From the cell containing the given text, extract its center point as (x, y) coordinate. 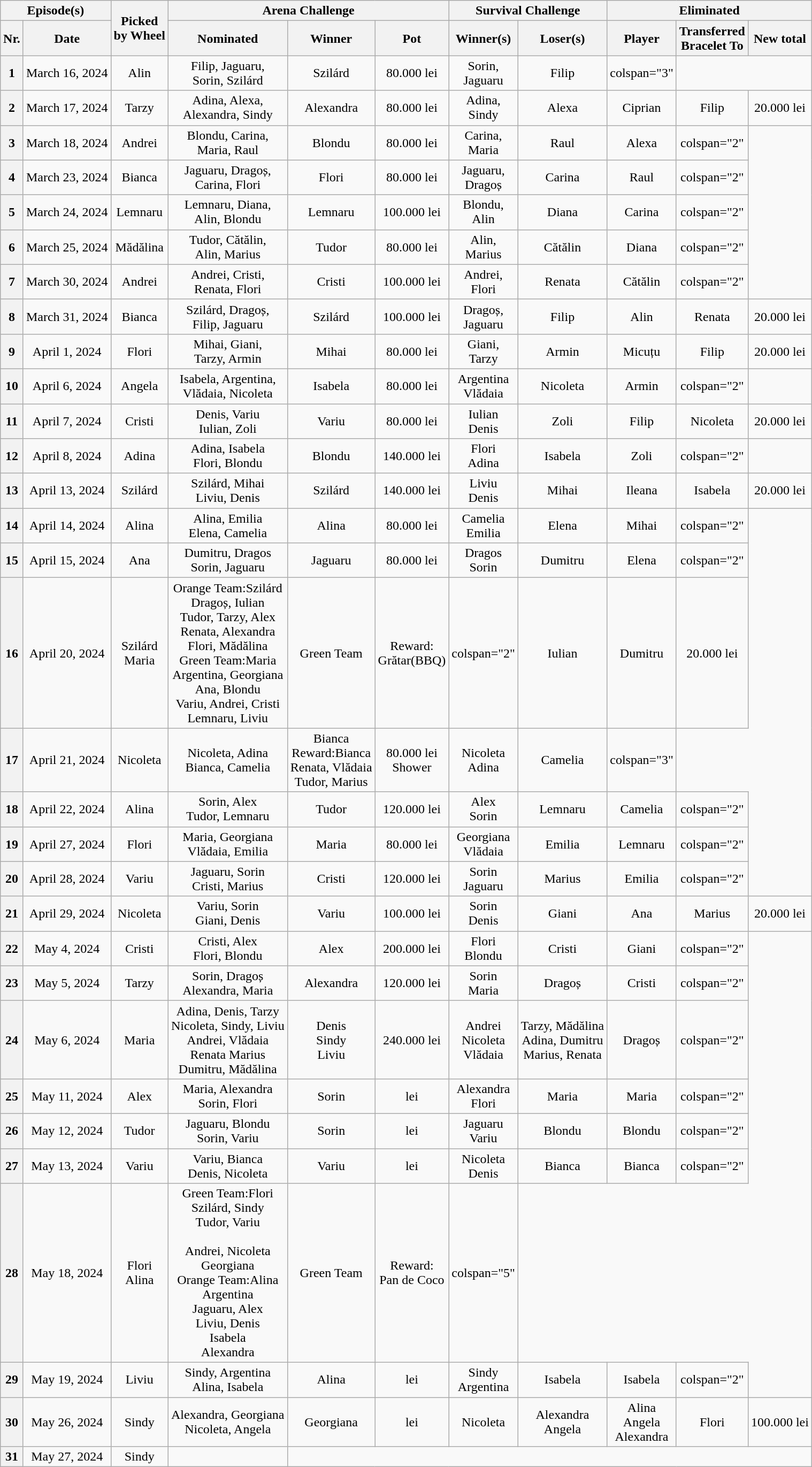
Reward: Grătar(BBQ) (412, 653)
May 5, 2024 (67, 983)
Maria, Georgiana Vlădaia, Emilia (228, 844)
Nr. (12, 39)
April 29, 2024 (67, 914)
Alexandra Flori (484, 1096)
Mihai, Giani,Tarzy, Armin (228, 351)
27 (12, 1165)
1 (12, 73)
May 26, 2024 (67, 1422)
New total (780, 39)
31 (12, 1457)
200.000 lei (412, 948)
11 (12, 421)
Flori Alina (139, 1273)
April 22, 2024 (67, 809)
May 11, 2024 (67, 1096)
Reward:Pan de Coco (412, 1273)
May 18, 2024 (67, 1273)
Dragos Sorin (484, 561)
Angela (139, 386)
Lemnaru, Diana, Alin, Blondu (228, 212)
26 (12, 1131)
Pot (412, 39)
Jaguaru, Blondu Sorin, Variu (228, 1131)
Georgiana Vlădaia (484, 844)
18 (12, 809)
Sorin, Alex Tudor, Lemnaru (228, 809)
Argentina Vlădaia (484, 386)
Cristi, Alex Flori, Blondu (228, 948)
240.000 lei (412, 1040)
Date (67, 39)
Variu, Sorin Giani, Denis (228, 914)
Micuțu (642, 351)
Jaguaru (331, 561)
May 27, 2024 (67, 1457)
80.000 leiShower (412, 760)
Sorin, Dragoș Alexandra, Maria (228, 983)
April 8, 2024 (67, 456)
Episode(s) (56, 11)
Adina, Sindy (484, 108)
Ciprian (642, 108)
21 (12, 914)
Winner (331, 39)
Nicoleta Adina (484, 760)
March 24, 2024 (67, 212)
17 (12, 760)
Survival Challenge (528, 11)
Maria, Alexandra Sorin, Flori (228, 1096)
colspan="5" (484, 1273)
Variu, Bianca Denis, Nicoleta (228, 1165)
Sorin Maria (484, 983)
Camelia Emilia (484, 525)
May 13, 2024 (67, 1165)
March 31, 2024 (67, 317)
Sindy, Argentina Alina, Isabela (228, 1380)
March 18, 2024 (67, 142)
April 7, 2024 (67, 421)
16 (12, 653)
Arena Challenge (308, 11)
Mădălina (139, 247)
Blondu, Carina, Maria, Raul (228, 142)
April 27, 2024 (67, 844)
Isabela, Argentina,Vlădaia, Nicoleta (228, 386)
March 17, 2024 (67, 108)
13 (12, 491)
29 (12, 1380)
Sindy Argentina (484, 1380)
March 25, 2024 (67, 247)
May 19, 2024 (67, 1380)
Flori Blondu (484, 948)
April 20, 2024 (67, 653)
April 15, 2024 (67, 561)
Bianca Reward:Bianca Renata, Vlădaia Tudor, Marius (331, 760)
22 (12, 948)
Nicoleta Denis (484, 1165)
Alin, Marius (484, 247)
April 6, 2024 (67, 386)
May 6, 2024 (67, 1040)
Adina (139, 456)
April 28, 2024 (67, 878)
Szilárd, Mihai Liviu, Denis (228, 491)
Andrei, Flori (484, 281)
2 (12, 108)
25 (12, 1096)
20 (12, 878)
Szilárd, Dragoș, Filip, Jaguaru (228, 317)
Jaguaru, Dragoș (484, 178)
14 (12, 525)
Iulian (562, 653)
March 23, 2024 (67, 178)
May 12, 2024 (67, 1131)
10 (12, 386)
April 21, 2024 (67, 760)
Szilárd Maria (139, 653)
5 (12, 212)
Alex Sorin (484, 809)
Alina Angela Alexandra (642, 1422)
3 (12, 142)
8 (12, 317)
March 30, 2024 (67, 281)
Tudor, Cătălin, Alin, Marius (228, 247)
Jaguaru, Sorin Cristi, Marius (228, 878)
Tarzy, Mădălina Adina, Dumitru Marius, Renata (562, 1040)
Sorin Jaguaru (484, 878)
Sorin Denis (484, 914)
Liviu Denis (484, 491)
Iulian Denis (484, 421)
Giani, Tarzy (484, 351)
Andrei, Cristi, Renata, Flori (228, 281)
Green Team:Flori Szilárd, Sindy Tudor, Variu Andrei, Nicoleta Georgiana Orange Team:Alina Argentina Jaguaru, Alex Liviu, Denis Isabela Alexandra (228, 1273)
Liviu (139, 1380)
March 16, 2024 (67, 73)
Sorin, Jaguaru (484, 73)
Winner(s) (484, 39)
30 (12, 1422)
Denis, Variu Iulian, Zoli (228, 421)
Jaguaru, Dragoș, Carina, Flori (228, 178)
Player (642, 39)
Flori Adina (484, 456)
April 13, 2024 (67, 491)
Transferred Bracelet To (712, 39)
Andrei Nicoleta Vlădaia (484, 1040)
Adina, Alexa, Alexandra, Sindy (228, 108)
Nicoleta, Adina Bianca, Camelia (228, 760)
Alexandra, Georgiana Nicoleta, Angela (228, 1422)
Nominated (228, 39)
23 (12, 983)
Jaguaru Variu (484, 1131)
7 (12, 281)
April 14, 2024 (67, 525)
Eliminated (709, 11)
Alexandra Angela (562, 1422)
24 (12, 1040)
May 4, 2024 (67, 948)
Denis Sindy Liviu (331, 1040)
Adina, Isabela Flori, Blondu (228, 456)
Ileana (642, 491)
Picked by Wheel (139, 28)
15 (12, 561)
Dumitru, Dragos Sorin, Jaguaru (228, 561)
28 (12, 1273)
9 (12, 351)
Carina, Maria (484, 142)
12 (12, 456)
6 (12, 247)
Georgiana (331, 1422)
Filip, Jaguaru, Sorin, Szilárd (228, 73)
Blondu, Alin (484, 212)
Dragoș, Jaguaru (484, 317)
Loser(s) (562, 39)
April 1, 2024 (67, 351)
Alina, Emilia Elena, Camelia (228, 525)
4 (12, 178)
19 (12, 844)
Adina, Denis, Tarzy Nicoleta, Sindy, Liviu Andrei, Vlădaia Renata Marius Dumitru, Mădălina (228, 1040)
